Scan for the cell matching the given text and deliver its (X, Y) coordinate at center. 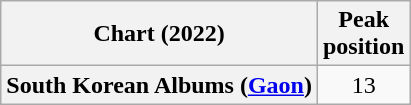
13 (363, 85)
South Korean Albums (Gaon) (160, 85)
Chart (2022) (160, 34)
Peakposition (363, 34)
